For the text-containing cell, return its midpoint in [X, Y] coordinate format. 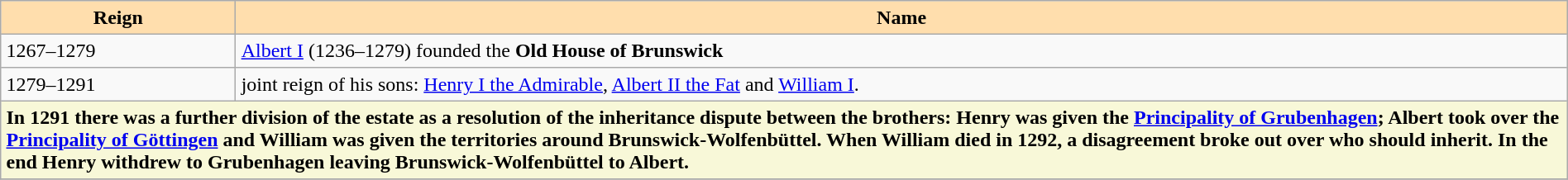
1267–1279 [118, 50]
Albert I (1236–1279) founded the Old House of Brunswick [901, 50]
1279–1291 [118, 84]
Name [901, 17]
joint reign of his sons: Henry I the Admirable, Albert II the Fat and William I. [901, 84]
Reign [118, 17]
